Identify which cell holds the provided text, then report its [X, Y] central coordinate. 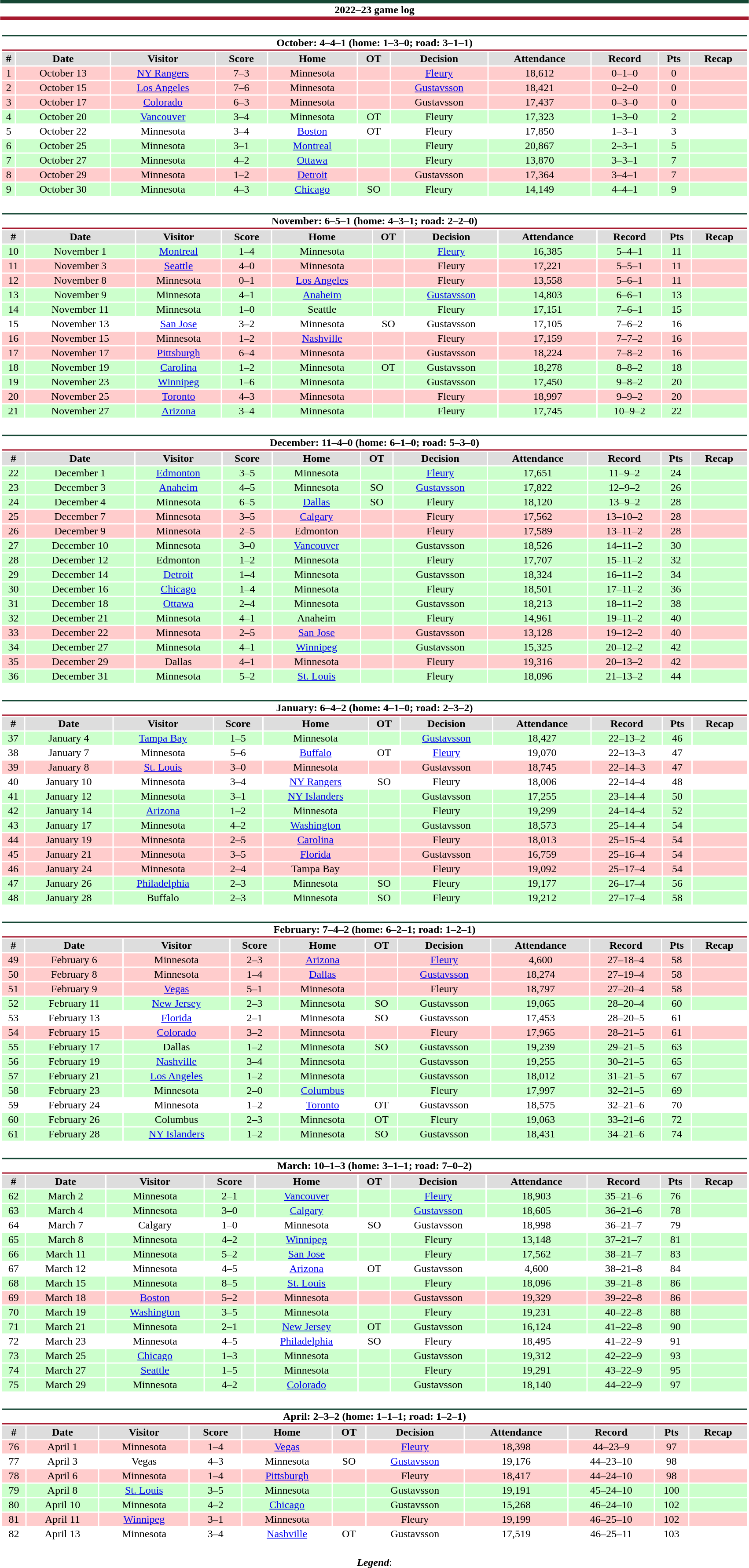
17,651 [538, 473]
30–21–5 [626, 1061]
February 24 [74, 1105]
19,212 [542, 898]
March 18 [66, 1298]
4–4–1 [625, 190]
17,151 [547, 309]
14,961 [538, 618]
19,063 [540, 1119]
44–24–10 [611, 1476]
103 [672, 1534]
18,013 [542, 840]
February 15 [74, 1032]
38–21–7 [624, 1254]
57 [13, 1076]
November 9 [80, 295]
27–19–4 [626, 974]
December 21 [80, 618]
40–22–8 [624, 1312]
11–9–2 [624, 473]
19 [13, 382]
18,324 [538, 575]
October 15 [63, 88]
November 11 [80, 309]
27 [13, 546]
18,012 [540, 1076]
17,965 [540, 1032]
December 9 [80, 531]
2022–23 game log [374, 10]
53 [13, 1018]
8 [9, 175]
32–21–6 [626, 1105]
28–20–5 [626, 1018]
45 [13, 855]
November 25 [80, 396]
December 29 [80, 662]
49 [13, 960]
16,759 [542, 855]
26–17–4 [627, 884]
18,575 [540, 1105]
31 [13, 604]
8–8–2 [629, 367]
39–21–8 [624, 1283]
April 6 [62, 1476]
17,707 [538, 560]
46–25–11 [611, 1534]
December 7 [80, 517]
45–24–10 [611, 1491]
6–4 [246, 353]
20–12–2 [624, 647]
18,278 [547, 367]
25–16–4 [627, 855]
December 18 [80, 604]
October 30 [63, 190]
0–1 [246, 280]
November 13 [80, 324]
24–14–4 [627, 811]
March 7 [66, 1225]
November 19 [80, 367]
7–8–2 [629, 353]
17,255 [542, 797]
19,329 [536, 1298]
18,224 [547, 353]
25–14–4 [627, 826]
34–21–6 [626, 1134]
13–9–2 [624, 502]
March 21 [66, 1327]
16,124 [536, 1327]
7–3 [241, 73]
April 8 [62, 1491]
5–6 [238, 753]
73 [13, 1356]
December 31 [80, 676]
8–5 [230, 1283]
19,199 [516, 1520]
January 24 [69, 869]
39–22–8 [624, 1298]
84 [676, 1269]
3–4–1 [625, 175]
44–23–10 [611, 1462]
64 [13, 1225]
22–14–3 [627, 768]
19–11–2 [624, 618]
19,092 [542, 869]
12 [13, 280]
January 28 [69, 898]
January 17 [69, 826]
28–20–4 [626, 1003]
17,323 [540, 117]
18,213 [538, 604]
21 [13, 411]
46–24–10 [611, 1505]
0–3–0 [625, 102]
18,495 [536, 1341]
March 11 [66, 1254]
23–14–4 [627, 797]
83 [676, 1254]
February 13 [74, 1018]
October 27 [63, 161]
12–9–2 [624, 488]
7–6–2 [629, 324]
March 23 [66, 1341]
17,589 [538, 531]
36–21–7 [624, 1225]
18,903 [536, 1196]
18,431 [540, 1134]
27–18–4 [626, 960]
December 12 [80, 560]
18,120 [538, 502]
February 8 [74, 974]
25 [13, 517]
15,268 [516, 1505]
15–11–2 [624, 560]
18,997 [547, 396]
44–23–9 [611, 1447]
41–22–9 [624, 1341]
75 [13, 1385]
March 29 [66, 1385]
October: 4–4–1 (home: 1–3–0; road: 3–1–1) [374, 43]
19,316 [538, 662]
10 [13, 251]
November 15 [80, 338]
14 [13, 309]
January 19 [69, 840]
14–11–2 [624, 546]
66 [13, 1254]
December 27 [80, 647]
38–21–8 [624, 1269]
55 [13, 1047]
2–3–1 [625, 146]
February 17 [74, 1047]
January 12 [69, 797]
November 23 [80, 382]
February 19 [74, 1061]
19,299 [542, 811]
March 27 [66, 1370]
1 [9, 73]
35–21–6 [624, 1196]
13,558 [547, 280]
17,437 [540, 102]
4 [9, 117]
January 8 [69, 768]
March 15 [66, 1283]
February: 7–4–2 (home: 6–2–1; road: 1–2–1) [374, 930]
17 [13, 353]
October 29 [63, 175]
October 22 [63, 132]
17,221 [547, 266]
23 [13, 488]
19,191 [516, 1491]
31–21–5 [626, 1076]
November 27 [80, 411]
33 [13, 633]
29 [13, 575]
November 3 [80, 266]
6–3 [241, 102]
25–15–4 [627, 840]
7–6 [241, 88]
6–5 [247, 502]
February 23 [74, 1090]
17,105 [547, 324]
100 [672, 1491]
27–17–4 [627, 898]
41 [13, 797]
March 25 [66, 1356]
42–22–9 [624, 1356]
18,427 [542, 738]
80 [14, 1505]
January 26 [69, 884]
20,867 [540, 146]
22–14–4 [627, 782]
January 4 [69, 738]
19,291 [536, 1370]
October 13 [63, 73]
March 2 [66, 1196]
22–13–2 [627, 738]
22–13–3 [627, 753]
41–22–8 [624, 1327]
November: 6–5–1 (home: 4–3–1; road: 2–2–0) [374, 221]
5–4–1 [629, 251]
46–25–10 [611, 1520]
January: 6–4–2 (home: 4–1–0; road: 2–3–2) [374, 708]
18,605 [536, 1211]
15,325 [538, 647]
82 [14, 1534]
December 22 [80, 633]
3–3–1 [625, 161]
1–3 [230, 1356]
February 28 [74, 1134]
5–6–1 [629, 280]
December 16 [80, 589]
17,997 [540, 1090]
March 8 [66, 1240]
13–11–2 [624, 531]
December 10 [80, 546]
27–20–4 [626, 989]
19–12–2 [624, 633]
16–11–2 [624, 575]
1–3–0 [625, 117]
77 [14, 1462]
19,070 [542, 753]
17,519 [516, 1534]
5–1 [254, 989]
88 [676, 1312]
19,231 [536, 1312]
13–10–2 [624, 517]
7–6–1 [629, 309]
18,140 [536, 1385]
36–21–6 [624, 1211]
35 [13, 662]
17–11–2 [624, 589]
18,612 [540, 73]
17,822 [538, 488]
April 3 [62, 1462]
9–8–2 [629, 382]
18,526 [538, 546]
December: 11–4–0 (home: 6–1–0; road: 5–3–0) [374, 442]
17,364 [540, 175]
February 9 [74, 989]
February 26 [74, 1119]
0–1–0 [625, 73]
January 10 [69, 782]
17,453 [540, 1018]
19,255 [540, 1061]
1–3–1 [625, 132]
6 [9, 146]
March 4 [66, 1211]
51 [13, 989]
19,065 [540, 1003]
18,573 [542, 826]
7–7–2 [629, 338]
17,850 [540, 132]
95 [676, 1370]
13,870 [540, 161]
April 11 [62, 1520]
18,274 [540, 974]
March 19 [66, 1312]
February 11 [74, 1003]
November 1 [80, 251]
19,239 [540, 1047]
April 1 [62, 1447]
January 21 [69, 855]
6–6–1 [629, 295]
October 20 [63, 117]
18,745 [542, 768]
December 1 [80, 473]
43 [13, 826]
January 14 [69, 811]
April: 2–3–2 (home: 1–1–1; road: 1–2–1) [374, 1416]
29–21–5 [626, 1047]
0–2–0 [625, 88]
October 17 [63, 102]
18–11–2 [624, 604]
17,450 [547, 382]
18,797 [540, 989]
93 [676, 1356]
October 25 [63, 146]
December 14 [80, 575]
20–13–2 [624, 662]
25–17–4 [627, 869]
68 [13, 1283]
13,128 [538, 633]
18,501 [538, 589]
18,006 [542, 782]
1–6 [246, 382]
28–21–5 [626, 1032]
March 12 [66, 1269]
17,745 [547, 411]
April 13 [62, 1534]
December 4 [80, 502]
90 [676, 1327]
14,149 [540, 190]
November 8 [80, 280]
17,159 [547, 338]
39 [13, 768]
43–22–9 [624, 1370]
18,398 [516, 1447]
February 21 [74, 1076]
71 [13, 1327]
January 7 [69, 753]
5–5–1 [629, 266]
18,998 [536, 1225]
April 10 [62, 1505]
16,385 [547, 251]
44–22–9 [624, 1385]
91 [676, 1341]
21–13–2 [624, 676]
February 6 [74, 960]
4–0 [246, 266]
13,148 [536, 1240]
32–21–5 [626, 1090]
59 [13, 1105]
10–9–2 [629, 411]
19,177 [542, 884]
37–21–7 [624, 1240]
18,417 [516, 1476]
2–0 [254, 1090]
9–9–2 [629, 396]
December 3 [80, 488]
March: 10–1–3 (home: 3–1–1; road: 7–0–2) [374, 1166]
14,803 [547, 295]
19,312 [536, 1356]
19,176 [516, 1462]
62 [13, 1196]
37 [13, 738]
November 17 [80, 353]
33–21–6 [626, 1119]
18,421 [540, 88]
